Detect which cell encompasses the target text, then output its [X, Y] center coordinate. 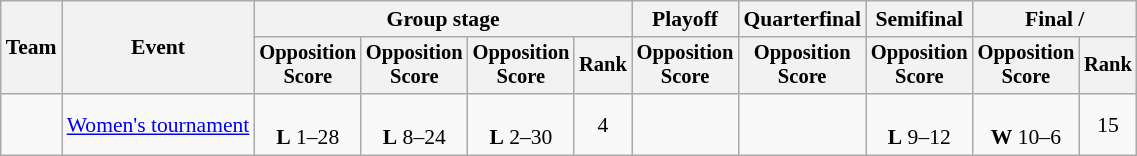
Team [32, 48]
Playoff [686, 19]
Quarterfinal [802, 19]
L 1–28 [308, 124]
4 [603, 124]
L 8–24 [414, 124]
Final / [1055, 19]
Event [158, 48]
L 2–30 [522, 124]
L 9–12 [920, 124]
W 10–6 [1026, 124]
15 [1108, 124]
Group stage [442, 19]
Women's tournament [158, 124]
Semifinal [920, 19]
